For the text-containing cell, return its midpoint in (X, Y) coordinate format. 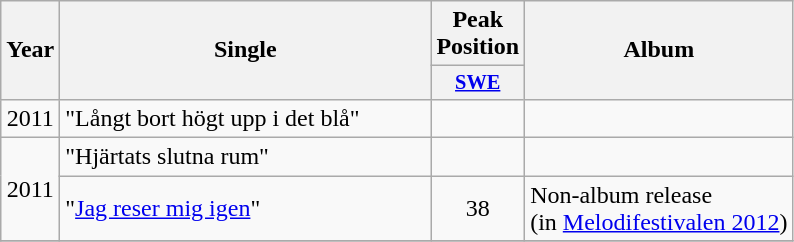
"Långt bort högt upp i det blå" (246, 118)
Single (246, 50)
Year (30, 50)
Non-album release (in Melodifestivalen 2012) (659, 208)
Album (659, 50)
Peak Position (478, 34)
SWE (478, 83)
"Hjärtats slutna rum" (246, 157)
38 (478, 208)
"Jag reser mig igen" (246, 208)
